Extract the [X, Y] coordinate from the center of the cell holding the provided text.  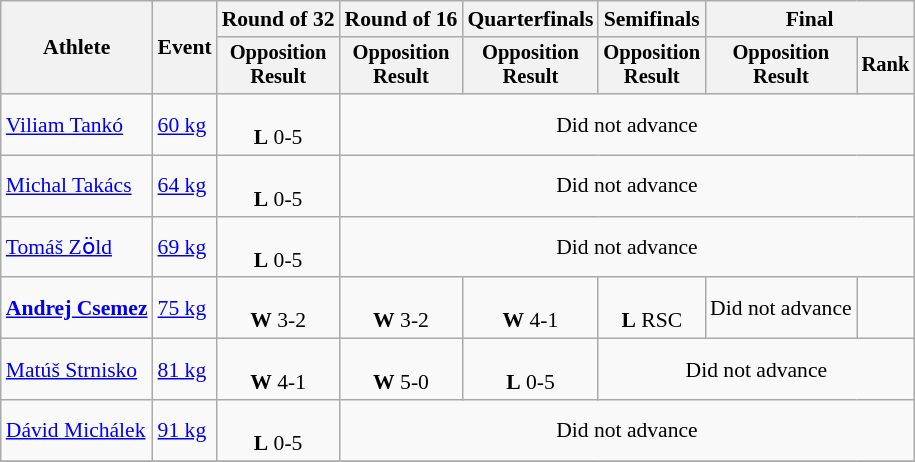
Viliam Tankó [77, 124]
64 kg [185, 186]
Matúš Strnisko [77, 370]
Dávid Michálek [77, 430]
Athlete [77, 48]
Andrej Csemez [77, 308]
81 kg [185, 370]
Semifinals [652, 19]
Event [185, 48]
69 kg [185, 248]
60 kg [185, 124]
W 5-0 [402, 370]
L RSC [652, 308]
75 kg [185, 308]
Tomáš Zӧld [77, 248]
91 kg [185, 430]
Quarterfinals [530, 19]
Michal Takács [77, 186]
Final [810, 19]
Round of 16 [402, 19]
Round of 32 [278, 19]
Rank [886, 66]
